Capture the cell that displays the provided text and extract its (x, y) central coordinate. 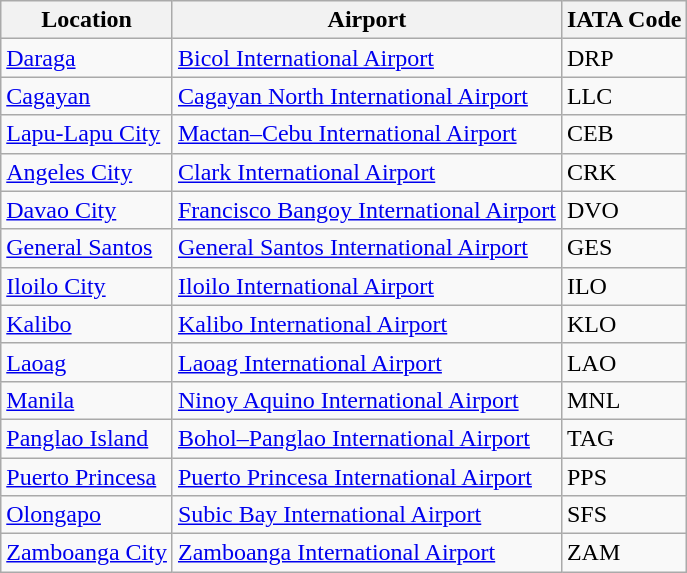
ILO (624, 286)
Kalibo International Airport (366, 324)
Iloilo City (87, 286)
Manila (87, 400)
Clark International Airport (366, 172)
Zamboanga International Airport (366, 553)
Laoag (87, 362)
DVO (624, 210)
Subic Bay International Airport (366, 515)
Davao City (87, 210)
Francisco Bangoy International Airport (366, 210)
DRP (624, 58)
LAO (624, 362)
Olongapo (87, 515)
ZAM (624, 553)
CRK (624, 172)
Angeles City (87, 172)
Zamboanga City (87, 553)
CEB (624, 134)
Laoag International Airport (366, 362)
KLO (624, 324)
GES (624, 248)
General Santos (87, 248)
Bohol–Panglao International Airport (366, 438)
MNL (624, 400)
Lapu-Lapu City (87, 134)
IATA Code (624, 20)
Cagayan (87, 96)
Kalibo (87, 324)
LLC (624, 96)
Bicol International Airport (366, 58)
Daraga (87, 58)
Location (87, 20)
Puerto Princesa (87, 477)
TAG (624, 438)
Iloilo International Airport (366, 286)
General Santos International Airport (366, 248)
Panglao Island (87, 438)
Mactan–Cebu International Airport (366, 134)
Puerto Princesa International Airport (366, 477)
Ninoy Aquino International Airport (366, 400)
Airport (366, 20)
SFS (624, 515)
Cagayan North International Airport (366, 96)
PPS (624, 477)
